Provide the [x, y] coordinate of the cell's center where the given text is located.  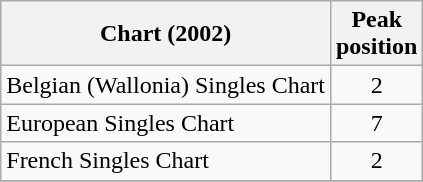
Peakposition [376, 34]
Belgian (Wallonia) Singles Chart [166, 85]
European Singles Chart [166, 123]
7 [376, 123]
Chart (2002) [166, 34]
French Singles Chart [166, 161]
